Return the [X, Y] coordinate for the center point of the cell that contains the specified text.  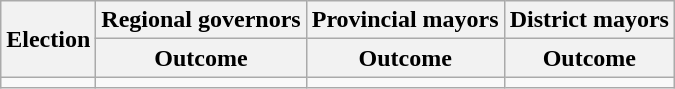
Election [48, 39]
District mayors [589, 20]
Provincial mayors [405, 20]
Regional governors [201, 20]
